Return [x, y] of the center of cell containing provided text 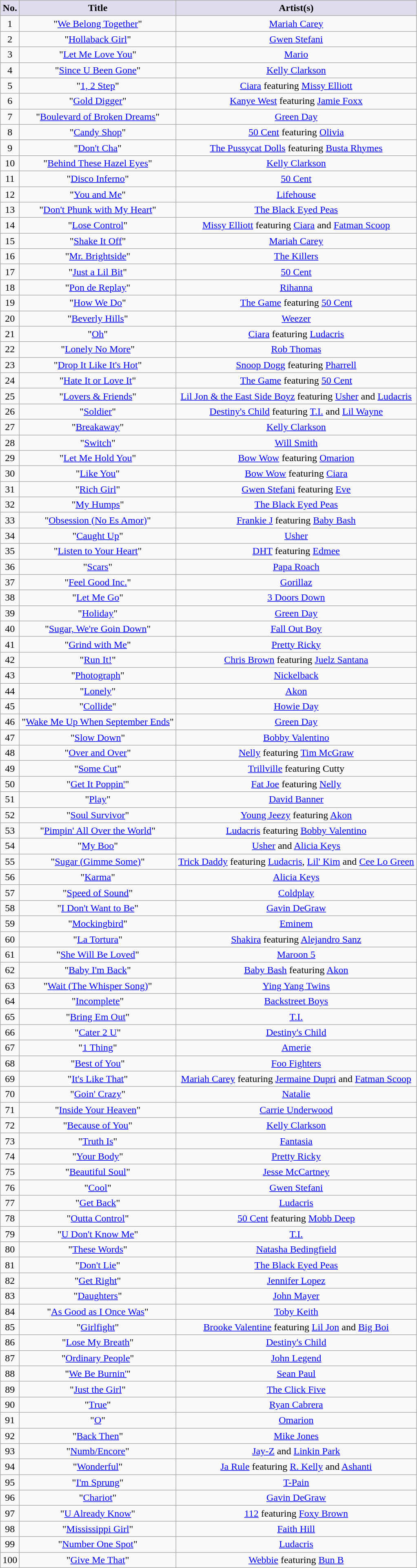
"Let Me Love You" [98, 55]
No. [10, 8]
"Soul Survivor" [98, 815]
Nickelback [296, 675]
The Click Five [296, 1389]
Fat Joe featuring Nelly [296, 784]
"Get Back" [98, 1203]
"Gold Digger" [98, 101]
63 [10, 986]
Ludacris featuring Bobby Valentino [296, 830]
29 [10, 458]
"Over and Over" [98, 753]
"Listen to Your Heart" [98, 551]
85 [10, 1327]
DHT featuring Edmee [296, 551]
"Scars" [98, 567]
50 Cent featuring Mobb Deep [296, 1219]
Chris Brown featuring Juelz Santana [296, 660]
45 [10, 707]
"Wonderful" [98, 1467]
"U Don't Know Me" [98, 1234]
Bow Wow featuring Omarion [296, 458]
Missy Elliott featuring Ciara and Fatman Scoop [296, 225]
52 [10, 815]
Ja Rule featuring R. Kelly and Ashanti [296, 1467]
68 [10, 1063]
1 [10, 24]
Title [98, 8]
94 [10, 1467]
"Holiday" [98, 613]
Ciara featuring Missy Elliott [296, 86]
Howie Day [296, 707]
2 [10, 39]
24 [10, 380]
13 [10, 210]
"Pimpin' All Over the World" [98, 830]
"Beautiful Soul" [98, 1172]
Natasha Bedingfield [296, 1250]
Trick Daddy featuring Ludacris, Lil' Kim and Cee Lo Green [296, 861]
Ciara featuring Ludacris [296, 334]
Maroon 5 [296, 955]
"How We Do" [98, 303]
"Breakaway" [98, 427]
"Some Cut" [98, 769]
"We Be Burnin'" [98, 1374]
"Since U Been Gone" [98, 70]
49 [10, 769]
43 [10, 675]
16 [10, 256]
32 [10, 505]
78 [10, 1219]
84 [10, 1312]
"Ordinary People" [98, 1358]
88 [10, 1374]
"Bring Em Out" [98, 1017]
Amerie [296, 1048]
83 [10, 1296]
Bobby Valentino [296, 738]
15 [10, 241]
25 [10, 396]
82 [10, 1281]
"Collide" [98, 707]
4 [10, 70]
10 [10, 163]
91 [10, 1420]
Gorillaz [296, 582]
"Incomplete" [98, 1001]
"Your Body" [98, 1156]
Ying Yang Twins [296, 986]
"Run It!" [98, 660]
Rihanna [296, 287]
"Hollaback Girl" [98, 39]
"O" [98, 1420]
12 [10, 194]
53 [10, 830]
"As Good as I Once Was" [98, 1312]
"Baby I'm Back" [98, 970]
60 [10, 939]
48 [10, 753]
"Mr. Brightside" [98, 256]
"Best of You" [98, 1063]
"U Already Know" [98, 1513]
David Banner [296, 799]
"Cool" [98, 1188]
81 [10, 1265]
John Legend [296, 1358]
"I Don't Want to Be" [98, 908]
"Obsession (No Es Amor)" [98, 520]
"Back Then" [98, 1435]
93 [10, 1451]
"I'm Sprung" [98, 1482]
Young Jeezy featuring Akon [296, 815]
"Candy Shop" [98, 132]
"Pon de Replay" [98, 287]
"Girlfight" [98, 1327]
90 [10, 1405]
18 [10, 287]
75 [10, 1172]
Frankie J featuring Baby Bash [296, 520]
"Switch" [98, 442]
"Rich Girl" [98, 489]
"Give Me That" [98, 1560]
76 [10, 1188]
Shakira featuring Alejandro Sanz [296, 939]
98 [10, 1529]
Trillville featuring Cutty [296, 769]
36 [10, 567]
Fantasia [296, 1141]
57 [10, 892]
"Boulevard of Broken Dreams" [98, 117]
Kanye West featuring Jamie Foxx [296, 101]
37 [10, 582]
39 [10, 613]
"Goin' Crazy" [98, 1094]
"Sugar (Gimme Some)" [98, 861]
"Get Right" [98, 1281]
Foo Fighters [296, 1063]
The Killers [296, 256]
"Photograph" [98, 675]
"1, 2 Step" [98, 86]
"Numb/Encore" [98, 1451]
"Feel Good Inc." [98, 582]
19 [10, 303]
59 [10, 923]
"Mockingbird" [98, 923]
54 [10, 846]
87 [10, 1358]
Weezer [296, 318]
Baby Bash featuring Akon [296, 970]
"Get It Poppin'" [98, 784]
71 [10, 1110]
"Lose My Breath" [98, 1343]
"Slow Down" [98, 738]
"Daughters" [98, 1296]
"Speed of Sound" [98, 892]
26 [10, 411]
Destiny's Child featuring T.I. and Lil Wayne [296, 411]
64 [10, 1001]
9 [10, 148]
Ryan Cabrera [296, 1405]
89 [10, 1389]
Will Smith [296, 442]
"Lovers & Friends" [98, 396]
99 [10, 1544]
Alicia Keys [296, 877]
"Inside Your Heaven" [98, 1110]
"Hate It or Love It" [98, 380]
Bow Wow featuring Ciara [296, 474]
Gwen Stefani featuring Eve [296, 489]
Rob Thomas [296, 349]
Jesse McCartney [296, 1172]
"Like You" [98, 474]
"Wake Me Up When September Ends" [98, 722]
77 [10, 1203]
Mariah Carey featuring Jermaine Dupri and Fatman Scoop [296, 1079]
"We Belong Together" [98, 24]
66 [10, 1032]
"She Will Be Loved" [98, 955]
"Number One Spot" [98, 1544]
"La Tortura" [98, 939]
31 [10, 489]
"Beverly Hills" [98, 318]
40 [10, 629]
23 [10, 365]
"Karma" [98, 877]
"Drop It Like It's Hot" [98, 365]
56 [10, 877]
"Mississippi Girl" [98, 1529]
Artist(s) [296, 8]
47 [10, 738]
Jay-Z and Linkin Park [296, 1451]
100 [10, 1560]
17 [10, 272]
3 Doors Down [296, 598]
Natalie [296, 1094]
8 [10, 132]
"Caught Up" [98, 536]
"My Humps" [98, 505]
"Play" [98, 799]
"Don't Lie" [98, 1265]
Omarion [296, 1420]
John Mayer [296, 1296]
33 [10, 520]
5 [10, 86]
21 [10, 334]
41 [10, 644]
"1 Thing" [98, 1048]
"Disco Inferno" [98, 179]
Faith Hill [296, 1529]
96 [10, 1498]
Lifehouse [296, 194]
"These Words" [98, 1250]
Sean Paul [296, 1374]
Papa Roach [296, 567]
86 [10, 1343]
7 [10, 117]
97 [10, 1513]
The Pussycat Dolls featuring Busta Rhymes [296, 148]
"Oh" [98, 334]
"Let Me Go" [98, 598]
20 [10, 318]
Webbie featuring Bun B [296, 1560]
"Just a Lil Bit" [98, 272]
Mario [296, 55]
"Lose Control" [98, 225]
Eminem [296, 923]
51 [10, 799]
46 [10, 722]
72 [10, 1125]
62 [10, 970]
Usher [296, 536]
"Outta Control" [98, 1219]
T-Pain [296, 1482]
Mike Jones [296, 1435]
"My Boo" [98, 846]
"Sugar, We're Goin Down" [98, 629]
"Don't Cha" [98, 148]
"Because of You" [98, 1125]
69 [10, 1079]
Backstreet Boys [296, 1001]
44 [10, 691]
74 [10, 1156]
"Lonely" [98, 691]
6 [10, 101]
"Truth Is" [98, 1141]
27 [10, 427]
Usher and Alicia Keys [296, 846]
38 [10, 598]
"Chariot" [98, 1498]
55 [10, 861]
"Don't Phunk with My Heart" [98, 210]
58 [10, 908]
14 [10, 225]
"You and Me" [98, 194]
95 [10, 1482]
"Just the Girl" [98, 1389]
35 [10, 551]
"Grind with Me" [98, 644]
"Let Me Hold You" [98, 458]
80 [10, 1250]
"Wait (The Whisper Song)" [98, 986]
73 [10, 1141]
28 [10, 442]
34 [10, 536]
Coldplay [296, 892]
112 featuring Foxy Brown [296, 1513]
3 [10, 55]
67 [10, 1048]
Lil Jon & the East Side Boyz featuring Usher and Ludacris [296, 396]
Jennifer Lopez [296, 1281]
Akon [296, 691]
"Cater 2 U" [98, 1032]
70 [10, 1094]
22 [10, 349]
50 [10, 784]
42 [10, 660]
11 [10, 179]
"Shake It Off" [98, 241]
"Behind These Hazel Eyes" [98, 163]
Snoop Dogg featuring Pharrell [296, 365]
"True" [98, 1405]
92 [10, 1435]
"Lonely No More" [98, 349]
"Soldier" [98, 411]
30 [10, 474]
65 [10, 1017]
50 Cent featuring Olivia [296, 132]
61 [10, 955]
79 [10, 1234]
Toby Keith [296, 1312]
Fall Out Boy [296, 629]
Nelly featuring Tim McGraw [296, 753]
Carrie Underwood [296, 1110]
"It's Like That" [98, 1079]
Brooke Valentine featuring Lil Jon and Big Boi [296, 1327]
